Return the [x, y] coordinate for the center point of the cell that contains the specified text.  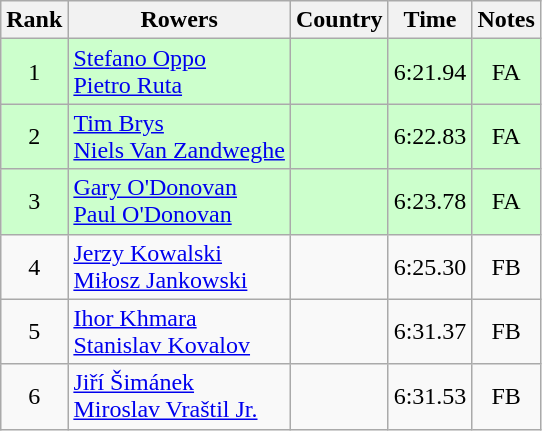
6:31.37 [430, 332]
4 [34, 266]
Stefano OppoPietro Ruta [180, 72]
5 [34, 332]
6 [34, 396]
Jerzy KowalskiMiłosz Jankowski [180, 266]
Notes [506, 20]
2 [34, 136]
6:22.83 [430, 136]
Time [430, 20]
6:21.94 [430, 72]
6:23.78 [430, 202]
Rank [34, 20]
Rowers [180, 20]
Ihor KhmaraStanislav Kovalov [180, 332]
1 [34, 72]
3 [34, 202]
Country [339, 20]
6:25.30 [430, 266]
Tim BrysNiels Van Zandweghe [180, 136]
Gary O'DonovanPaul O'Donovan [180, 202]
6:31.53 [430, 396]
Jiří ŠimánekMiroslav Vraštil Jr. [180, 396]
